Locate the cell with the specified text and output its (X, Y) center coordinate. 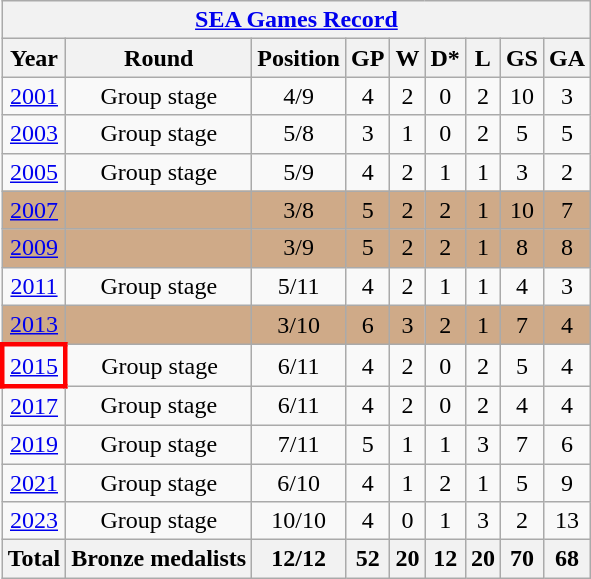
2023 (34, 521)
7/11 (299, 444)
Total (34, 559)
12/12 (299, 559)
2021 (34, 483)
4/9 (299, 96)
2009 (34, 248)
GA (566, 58)
Position (299, 58)
2013 (34, 325)
2005 (34, 172)
6/10 (299, 483)
68 (566, 559)
9 (566, 483)
3/9 (299, 248)
52 (367, 559)
D* (445, 58)
5/11 (299, 286)
5/9 (299, 172)
2011 (34, 286)
10/10 (299, 521)
3/8 (299, 210)
GP (367, 58)
2015 (34, 366)
Bronze medalists (159, 559)
L (482, 58)
5/8 (299, 134)
12 (445, 559)
2019 (34, 444)
SEA Games Record (296, 20)
13 (566, 521)
2001 (34, 96)
70 (522, 559)
2017 (34, 406)
2007 (34, 210)
Round (159, 58)
GS (522, 58)
W (408, 58)
Year (34, 58)
2003 (34, 134)
3/10 (299, 325)
